Find where the given text appears and provide that cell's center as (x, y) coordinate. 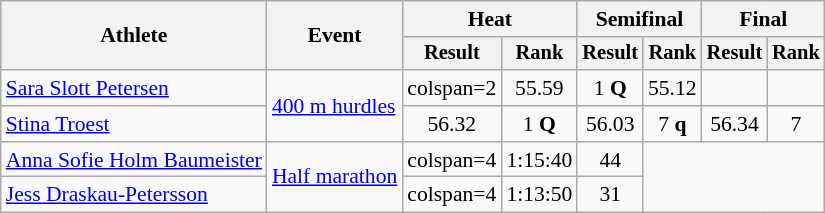
31 (610, 195)
56.03 (610, 124)
56.32 (452, 124)
Half marathon (334, 178)
1:13:50 (539, 195)
Anna Sofie Holm Baumeister (134, 160)
55.59 (539, 88)
7 q (672, 124)
Semifinal (639, 19)
Final (764, 19)
55.12 (672, 88)
400 m hurdles (334, 106)
Heat (490, 19)
44 (610, 160)
Sara Slott Petersen (134, 88)
Athlete (134, 36)
1:15:40 (539, 160)
56.34 (735, 124)
Stina Troest (134, 124)
colspan=2 (452, 88)
Event (334, 36)
Jess Draskau-Petersson (134, 195)
7 (796, 124)
